Return the [X, Y] coordinate for the center point of the cell that contains the specified text.  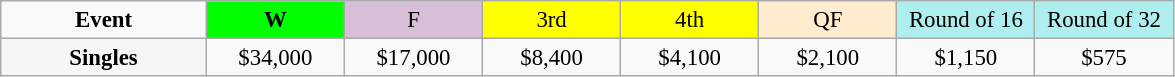
4th [690, 20]
3rd [552, 20]
Event [104, 20]
Singles [104, 58]
$2,100 [828, 58]
$8,400 [552, 58]
$34,000 [275, 58]
$1,150 [966, 58]
Round of 16 [966, 20]
$4,100 [690, 58]
QF [828, 20]
Round of 32 [1104, 20]
F [413, 20]
$575 [1104, 58]
$17,000 [413, 58]
W [275, 20]
